Provide the (X, Y) coordinate of the cell's center where the given text is located.  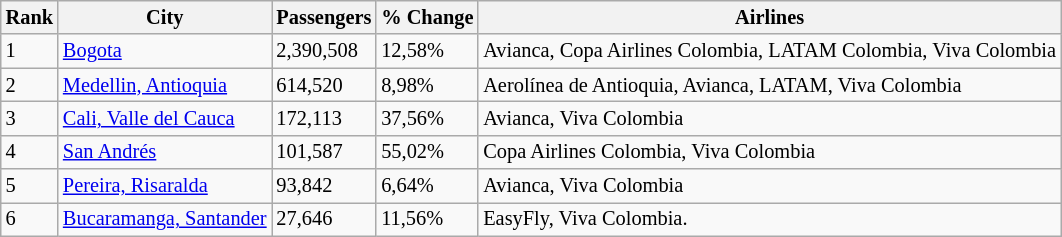
Aerolínea de Antioquia, Avianca, LATAM, Viva Colombia (770, 85)
2 (30, 85)
5 (30, 186)
Cali, Valle del Cauca (164, 118)
93,842 (324, 186)
6,64% (427, 186)
2,390,508 (324, 51)
Rank (30, 17)
Bogota (164, 51)
101,587 (324, 152)
614,520 (324, 85)
172,113 (324, 118)
Avianca, Copa Airlines Colombia, LATAM Colombia, Viva Colombia (770, 51)
8,98% (427, 85)
11,56% (427, 219)
4 (30, 152)
% Change (427, 17)
Bucaramanga, Santander (164, 219)
27,646 (324, 219)
Medellin, Antioquia (164, 85)
37,56% (427, 118)
3 (30, 118)
Copa Airlines Colombia, Viva Colombia (770, 152)
City (164, 17)
Passengers (324, 17)
55,02% (427, 152)
Pereira, Risaralda (164, 186)
San Andrés (164, 152)
12,58% (427, 51)
EasyFly, Viva Colombia. (770, 219)
1 (30, 51)
Airlines (770, 17)
6 (30, 219)
